Determine the [X, Y] coordinate at the center of the cell enclosing the given text.  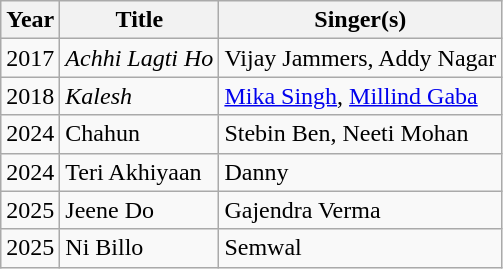
2018 [30, 96]
Gajendra Verma [360, 210]
Chahun [140, 134]
Vijay Jammers, Addy Nagar [360, 58]
Danny [360, 172]
Year [30, 20]
Kalesh [140, 96]
Stebin Ben, Neeti Mohan [360, 134]
Title [140, 20]
Ni Billo [140, 248]
Mika Singh, Millind Gaba [360, 96]
Jeene Do [140, 210]
Singer(s) [360, 20]
Semwal [360, 248]
Achhi Lagti Ho [140, 58]
Teri Akhiyaan [140, 172]
2017 [30, 58]
